For the text-containing cell, return its midpoint in (x, y) coordinate format. 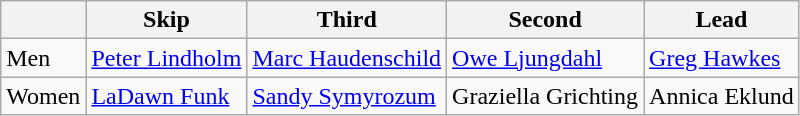
Owe Ljungdahl (546, 58)
Peter Lindholm (166, 58)
Marc Haudenschild (347, 58)
Graziella Grichting (546, 96)
Men (44, 58)
Lead (722, 20)
Annica Eklund (722, 96)
Third (347, 20)
Second (546, 20)
Sandy Symyrozum (347, 96)
Greg Hawkes (722, 58)
LaDawn Funk (166, 96)
Women (44, 96)
Skip (166, 20)
